Locate the cell with the specified text and output its [x, y] center coordinate. 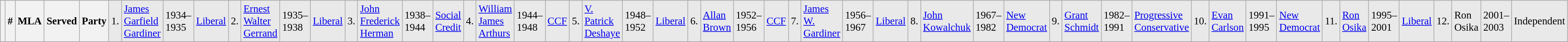
3. [352, 21]
11. [1331, 21]
5. [576, 21]
Progressive Conservative [1162, 21]
James Garfield Gardiner [142, 21]
Independent [1540, 21]
7. [795, 21]
10. [1200, 21]
James W. Gardiner [822, 21]
1934–1935 [179, 21]
# [10, 21]
Evan Carlson [1227, 21]
1956–1967 [858, 21]
1995–2001 [1384, 21]
4. [470, 21]
Grant Schmidt [1082, 21]
MLA [30, 21]
Ernest Walter Gerrand [261, 21]
1944–1948 [530, 21]
1. [115, 21]
12. [1443, 21]
1991–1995 [1261, 21]
John Kowalchuk [947, 21]
9. [1056, 21]
John Frederick Herman [380, 21]
1967–1982 [988, 21]
Allan Brown [717, 21]
Served [62, 21]
6. [694, 21]
8. [914, 21]
1982–1991 [1117, 21]
William James Arthurs [495, 21]
Party [94, 21]
1938–1944 [417, 21]
V. Patrick Deshaye [602, 21]
1948–1952 [638, 21]
2. [235, 21]
Social Credit [448, 21]
1935–1938 [295, 21]
1952–1956 [749, 21]
2001–2003 [1496, 21]
